Capture the cell that displays the provided text and extract its (X, Y) central coordinate. 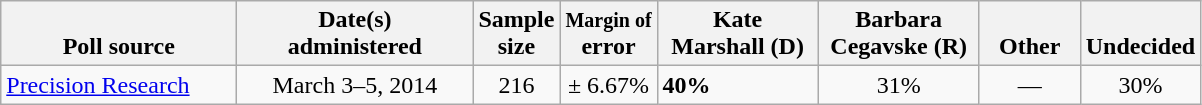
Margin oferror (608, 34)
± 6.67% (608, 85)
30% (1140, 85)
Other (1030, 34)
216 (516, 85)
Samplesize (516, 34)
Poll source (119, 34)
Date(s)administered (355, 34)
BarbaraCegavske (R) (898, 34)
KateMarshall (D) (738, 34)
Precision Research (119, 85)
Undecided (1140, 34)
— (1030, 85)
40% (738, 85)
31% (898, 85)
March 3–5, 2014 (355, 85)
